For the text-containing cell, return its midpoint in [x, y] coordinate format. 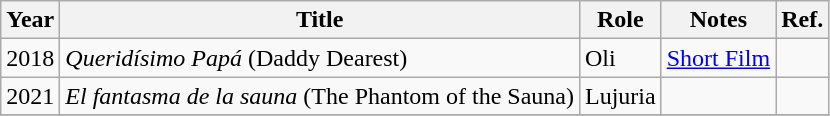
El fantasma de la sauna (The Phantom of the Sauna) [320, 96]
Oli [620, 58]
Notes [718, 20]
2021 [30, 96]
Title [320, 20]
Queridísimo Papá (Daddy Dearest) [320, 58]
Ref. [802, 20]
2018 [30, 58]
Role [620, 20]
Lujuria [620, 96]
Year [30, 20]
Short Film [718, 58]
